Find where the given text appears and provide that cell's center as (x, y) coordinate. 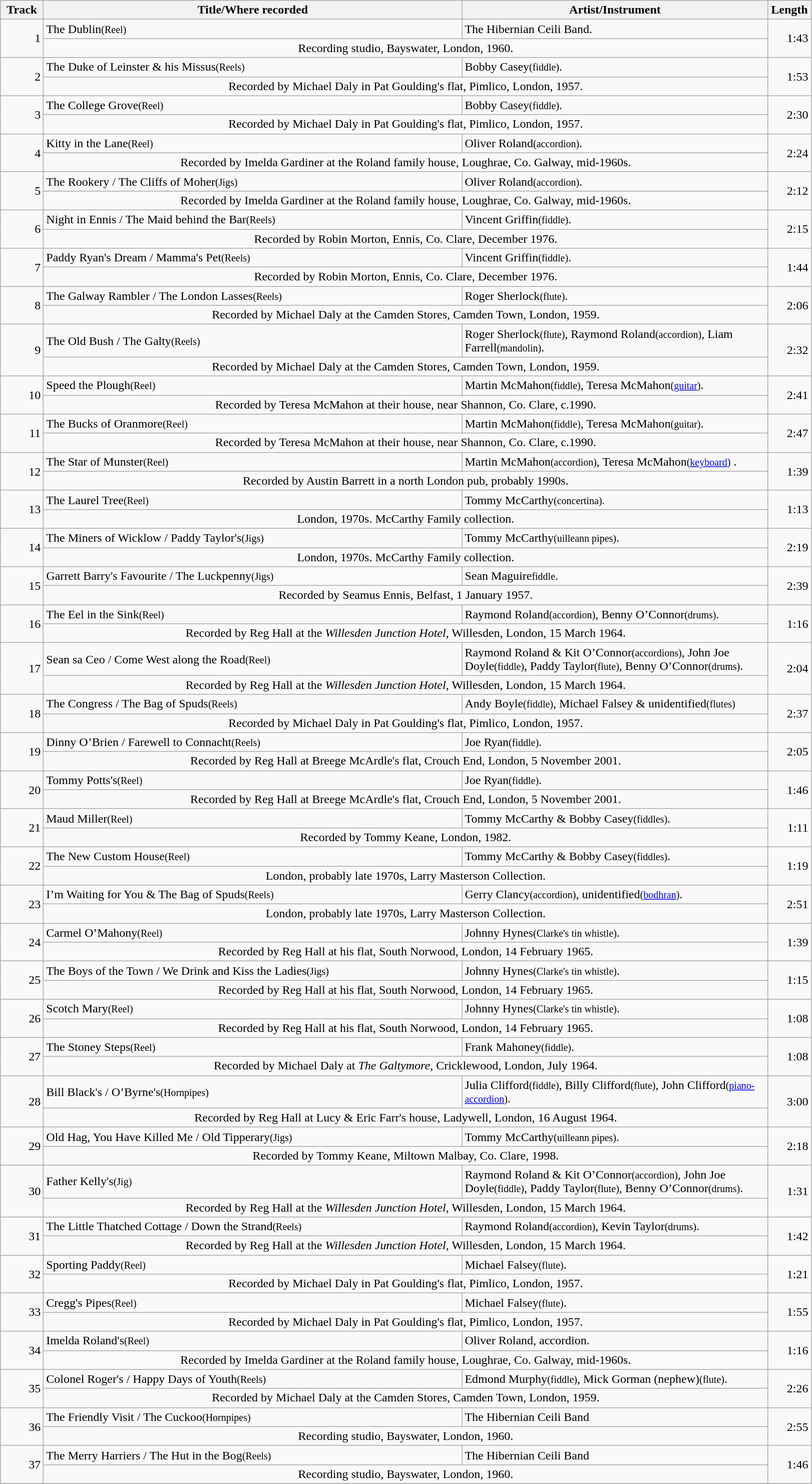
The Hibernian Ceili Band. (615, 29)
2:51 (789, 904)
Garrett Barry's Favourite / The Luckpenny(Jigs) (253, 576)
The Little Thatched Cottage / Down the Strand(Reels) (253, 1227)
1:43 (789, 39)
Raymond Roland(accordion), Kevin Taylor(drums). (615, 1227)
The Merry Harriers / The Hut in the Bog(Reels) (253, 1455)
Title/Where recorded (253, 10)
21 (22, 828)
Night in Ennis / The Maid behind the Bar(Reels) (253, 219)
2:30 (789, 115)
1:15 (789, 980)
The Bucks of Oranmore(Reel) (253, 424)
2:41 (789, 395)
Raymond Roland & Kit O’Connor(accordions), John Joe Doyle(fiddle), Paddy Taylor(flute), Benny O’Connor(drums). (615, 659)
2:05 (789, 752)
24 (22, 942)
8 (22, 305)
19 (22, 752)
36 (22, 1426)
2:12 (789, 191)
20 (22, 790)
23 (22, 904)
25 (22, 980)
Sean sa Ceo / Come West along the Road(Reel) (253, 659)
13 (22, 509)
The Stoney Steps(Reel) (253, 1047)
22 (22, 866)
Scotch Mary(Reel) (253, 1009)
35 (22, 1388)
The Dublin(Reel) (253, 29)
Tommy McCarthy(concertina). (615, 500)
16 (22, 624)
Gerry Clancy(accordion), unidentified(bodhran). (615, 895)
2:39 (789, 586)
Cregg's Pipes(Reel) (253, 1303)
Carmel O’Mahony(Reel) (253, 933)
1:53 (789, 77)
7 (22, 267)
The Duke of Leinster & his Missus(Reels) (253, 67)
Imelda Roland's(Reel) (253, 1341)
1:55 (789, 1312)
11 (22, 433)
The New Custom House(Reel) (253, 856)
27 (22, 1056)
Recorded by Austin Barrett in a north London pub, probably 1990s. (405, 481)
31 (22, 1236)
9 (22, 350)
Sean Maguirefiddle. (615, 576)
2:55 (789, 1426)
1:44 (789, 267)
2:24 (789, 153)
29 (22, 1146)
Roger Sherlock(flute). (615, 296)
Recorded by Tommy Keane, Miltown Malbay, Co. Clare, 1998. (405, 1156)
Julia Clifford(fiddle), Billy Clifford(flute), John Clifford(piano-accordion). (615, 1091)
The Galway Rambler / The London Lasses(Reels) (253, 296)
Length (789, 10)
2:18 (789, 1146)
Track (22, 10)
1:11 (789, 828)
The Congress / The Bag of Spuds(Reels) (253, 704)
3 (22, 115)
1:19 (789, 866)
Raymond Roland(accordion), Benny O’Connor(drums). (615, 614)
I’m Waiting for You & The Bag of Spuds(Reels) (253, 895)
Oliver Roland, accordion. (615, 1341)
2:19 (789, 547)
Speed the Plough(Reel) (253, 386)
The Boys of the Town / We Drink and Kiss the Ladies(Jigs) (253, 971)
Martin McMahon(accordion), Teresa McMahon(keyboard) . (615, 462)
30 (22, 1191)
2:47 (789, 433)
Paddy Ryan's Dream / Mamma's Pet(Reels) (253, 258)
Kitty in the Lane(Reel) (253, 143)
1:21 (789, 1274)
6 (22, 229)
5 (22, 191)
Dinny O’Brien / Farewell to Connacht(Reels) (253, 742)
Recorded by Seamus Ennis, Belfast, 1 January 1957. (405, 595)
2 (22, 77)
2:26 (789, 1388)
Recorded by Reg Hall at Lucy & Eric Farr's house, Ladywell, London, 16 August 1964. (405, 1118)
Roger Sherlock(flute), Raymond Roland(accordion), Liam Farrell(mandolin). (615, 340)
1:13 (789, 509)
3:00 (789, 1101)
The Star of Munster(Reel) (253, 462)
The Friendly Visit / The Cuckoo(Hornpipes) (253, 1417)
Raymond Roland & Kit O’Connor(accordion), John Joe Doyle(fiddle), Paddy Taylor(flute), Benny O’Connor(drums). (615, 1182)
1:42 (789, 1236)
Andy Boyle(fiddle), Michael Falsey & unidentified(flutes) (615, 704)
2:15 (789, 229)
4 (22, 153)
2:04 (789, 669)
17 (22, 669)
33 (22, 1312)
Old Hag, You Have Killed Me / Old Tipperary(Jigs) (253, 1137)
The Laurel Tree(Reel) (253, 500)
Sporting Paddy(Reel) (253, 1265)
12 (22, 471)
The College Grove(Reel) (253, 105)
Recorded by Tommy Keane, London, 1982. (405, 837)
Father Kelly's(Jig) (253, 1182)
Artist/Instrument (615, 10)
Edmond Murphy(fiddle), Mick Gorman (nephew)(flute). (615, 1379)
2:32 (789, 350)
Recorded by Michael Daly at The Galtymore, Cricklewood, London, July 1964. (405, 1066)
Tommy Potts's(Reel) (253, 780)
The Rookery / The Cliffs of Moher(Jigs) (253, 181)
2:37 (789, 713)
34 (22, 1350)
10 (22, 395)
Frank Mahoney(fiddle). (615, 1047)
Colonel Roger's / Happy Days of Youth(Reels) (253, 1379)
Maud Miller(Reel) (253, 818)
Bill Black's / O’Byrne's(Hornpipes) (253, 1091)
14 (22, 547)
1:31 (789, 1191)
26 (22, 1018)
32 (22, 1274)
1 (22, 39)
The Miners of Wicklow / Paddy Taylor's(Jigs) (253, 538)
28 (22, 1101)
The Eel in the Sink(Reel) (253, 614)
37 (22, 1464)
2:06 (789, 305)
15 (22, 586)
The Old Bush / The Galty(Reels) (253, 340)
18 (22, 713)
